Identify which cell holds the provided text, then report its [X, Y] central coordinate. 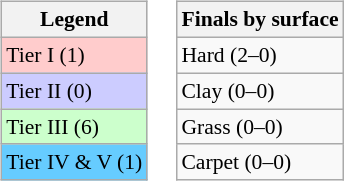
Hard (2–0) [260, 55]
Carpet (0–0) [260, 162]
Tier I (1) [74, 55]
Tier IV & V (1) [74, 162]
Finals by surface [260, 20]
Clay (0–0) [260, 91]
Legend [74, 20]
Tier III (6) [74, 127]
Grass (0–0) [260, 127]
Tier II (0) [74, 91]
